Pinpoint the cell where the given text exists, returning its (X, Y) midpoint coordinate. 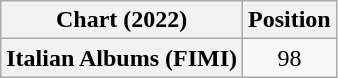
98 (290, 58)
Position (290, 20)
Italian Albums (FIMI) (122, 58)
Chart (2022) (122, 20)
